From the cell containing the given text, extract its center point as (X, Y) coordinate. 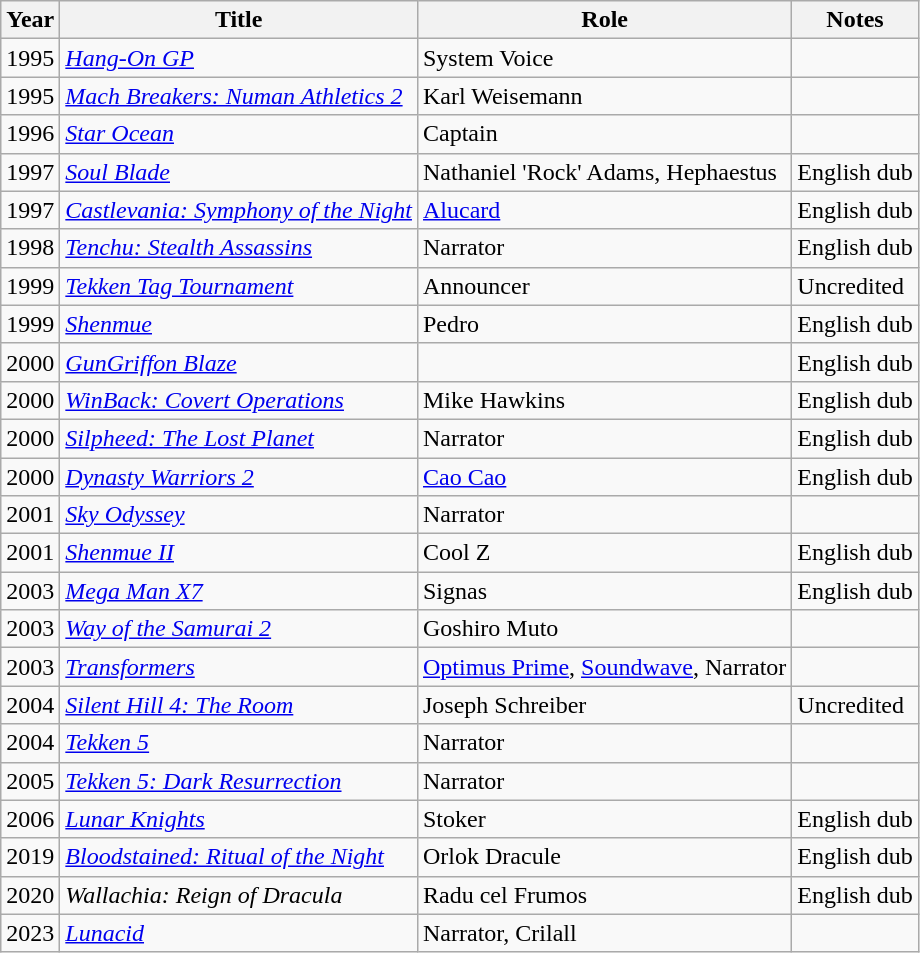
Announcer (604, 286)
2023 (30, 933)
Shenmue II (239, 553)
Silpheed: The Lost Planet (239, 438)
Role (604, 20)
Stoker (604, 819)
Soul Blade (239, 172)
Radu cel Frumos (604, 895)
2020 (30, 895)
1996 (30, 134)
System Voice (604, 58)
Narrator, Crilall (604, 933)
Dynasty Warriors 2 (239, 477)
Joseph Schreiber (604, 705)
Tekken 5: Dark Resurrection (239, 781)
Castlevania: Symphony of the Night (239, 210)
Pedro (604, 324)
Hang-On GP (239, 58)
Orlok Dracule (604, 857)
Mega Man X7 (239, 591)
Shenmue (239, 324)
Transformers (239, 667)
Tekken 5 (239, 743)
Bloodstained: Ritual of the Night (239, 857)
Year (30, 20)
Mach Breakers: Numan Athletics 2 (239, 96)
Way of the Samurai 2 (239, 629)
Star Ocean (239, 134)
Wallachia: Reign of Dracula (239, 895)
Mike Hawkins (604, 400)
Lunar Knights (239, 819)
Alucard (604, 210)
Cao Cao (604, 477)
1998 (30, 248)
GunGriffon Blaze (239, 362)
Title (239, 20)
Cool Z (604, 553)
Lunacid (239, 933)
Sky Odyssey (239, 515)
Optimus Prime, Soundwave, Narrator (604, 667)
2005 (30, 781)
Tenchu: Stealth Assassins (239, 248)
Nathaniel 'Rock' Adams, Hephaestus (604, 172)
2006 (30, 819)
Goshiro Muto (604, 629)
Tekken Tag Tournament (239, 286)
Notes (855, 20)
2019 (30, 857)
Karl Weisemann (604, 96)
Captain (604, 134)
WinBack: Covert Operations (239, 400)
Silent Hill 4: The Room (239, 705)
Signas (604, 591)
